Return the (X, Y) coordinate for the center point of the cell that contains the specified text.  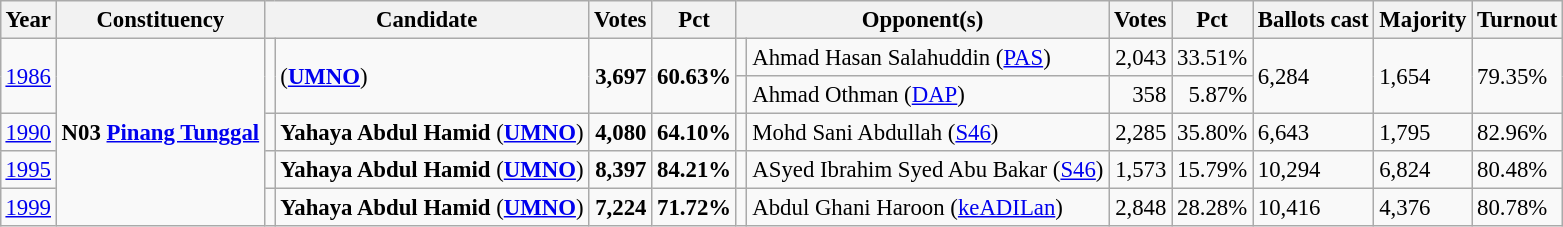
80.78% (1518, 208)
71.72% (694, 208)
64.10% (694, 133)
7,224 (620, 208)
3,697 (620, 76)
Abdul Ghani Haroon (keADILan) (928, 208)
Candidate (426, 20)
6,824 (1423, 170)
2,848 (1140, 208)
1995 (28, 170)
1,573 (1140, 170)
6,643 (1314, 133)
2,285 (1140, 133)
Constituency (160, 20)
10,294 (1314, 170)
80.48% (1518, 170)
4,080 (620, 133)
Opponent(s) (922, 20)
60.63% (694, 76)
358 (1140, 95)
Mohd Sani Abdullah (S46) (928, 133)
Majority (1423, 20)
1990 (28, 133)
28.28% (1212, 208)
79.35% (1518, 76)
Ballots cast (1314, 20)
33.51% (1212, 57)
8,397 (620, 170)
10,416 (1314, 208)
5.87% (1212, 95)
1,795 (1423, 133)
1999 (28, 208)
6,284 (1314, 76)
2,043 (1140, 57)
82.96% (1518, 133)
N03 Pinang Tunggal (160, 132)
Turnout (1518, 20)
15.79% (1212, 170)
35.80% (1212, 133)
ASyed Ibrahim Syed Abu Bakar (S46) (928, 170)
Year (28, 20)
1,654 (1423, 76)
4,376 (1423, 208)
Ahmad Hasan Salahuddin (PAS) (928, 57)
(UMNO) (432, 76)
84.21% (694, 170)
Ahmad Othman (DAP) (928, 95)
1986 (28, 76)
